Search for the cell housing the specified text and yield its (X, Y) center coordinate. 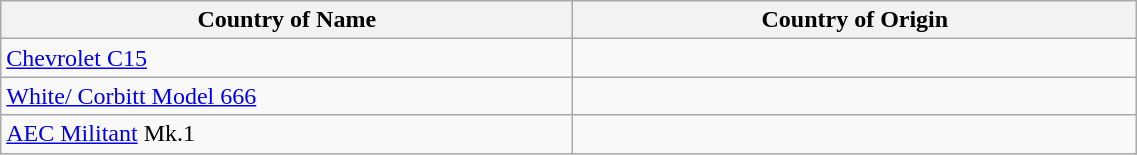
Country of Name (287, 20)
AEC Militant Mk.1 (287, 134)
Chevrolet C15 (287, 58)
Country of Origin (855, 20)
White/ Corbitt Model 666 (287, 96)
